Output the [X, Y] coordinate of the center of the cell containing the given text.  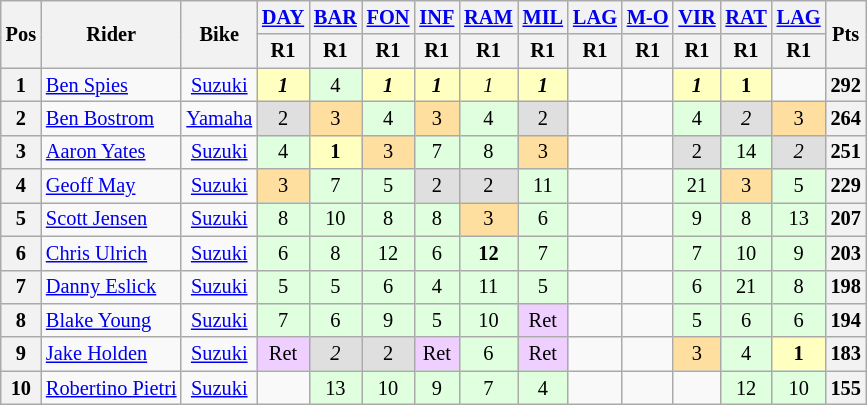
FON [388, 17]
MIL [543, 17]
203 [846, 253]
194 [846, 320]
Blake Young [111, 320]
251 [846, 152]
Pos [21, 34]
Yamaha [219, 118]
Robertino Pietri [111, 388]
183 [846, 354]
M-O [648, 17]
Ben Bostrom [111, 118]
Bike [219, 34]
RAT [746, 17]
Danny Eslick [111, 287]
DAY [283, 17]
Scott Jensen [111, 219]
Geoff May [111, 186]
155 [846, 388]
VIR [696, 17]
207 [846, 219]
Ben Spies [111, 85]
Rider [111, 34]
Chris Ulrich [111, 253]
Aaron Yates [111, 152]
14 [746, 152]
229 [846, 186]
BAR [336, 17]
292 [846, 85]
Jake Holden [111, 354]
198 [846, 287]
264 [846, 118]
RAM [488, 17]
INF [436, 17]
Pts [846, 34]
